Capture the cell that displays the provided text and extract its (x, y) central coordinate. 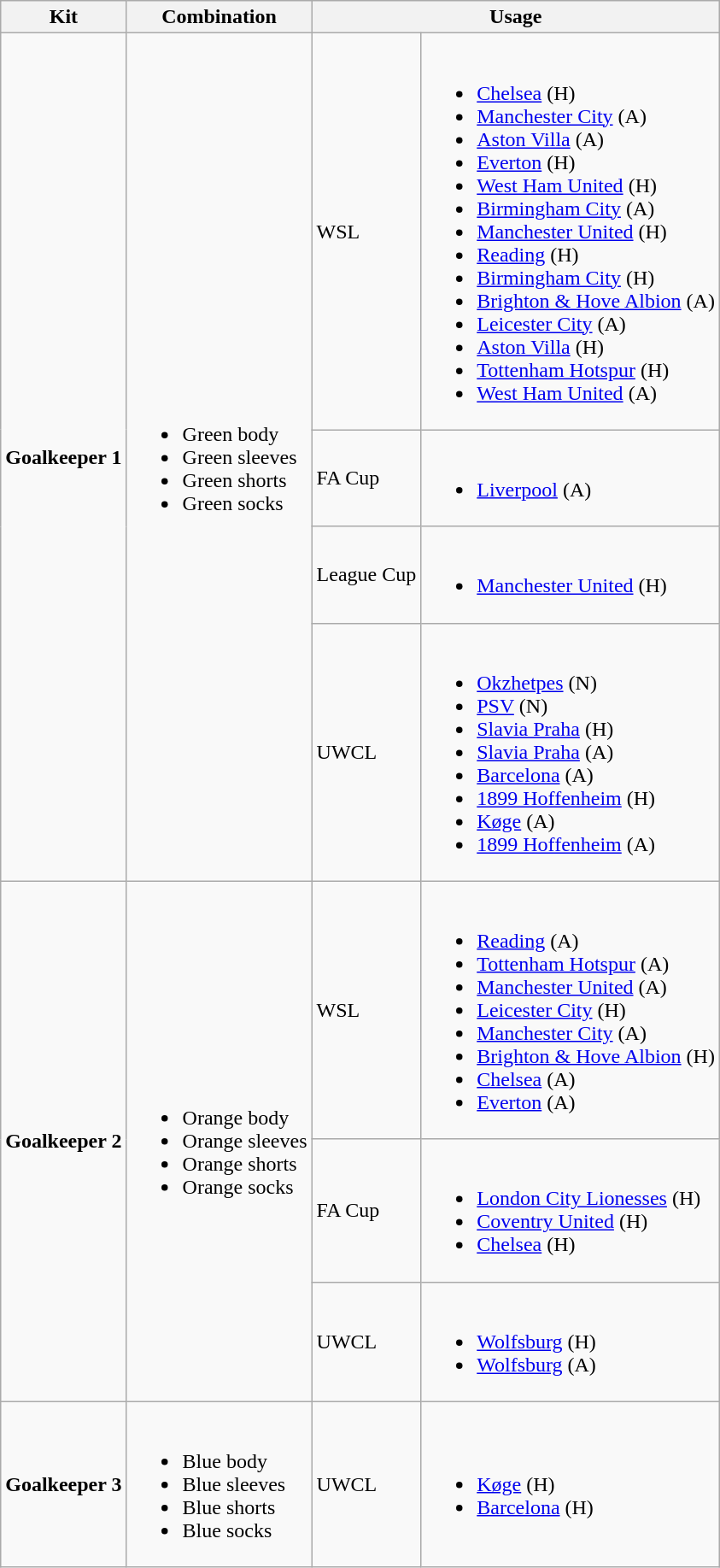
Goalkeeper 1 (63, 457)
Goalkeeper 3 (63, 1484)
Usage (516, 17)
London City Lionesses (H)Coventry United (H)Chelsea (H) (571, 1210)
Orange bodyOrange sleevesOrange shortsOrange socks (219, 1142)
Reading (A)Tottenham Hotspur (A)Manchester United (A)Leicester City (H)Manchester City (A)Brighton & Hove Albion (H)Chelsea (A)Everton (A) (571, 1010)
Green bodyGreen sleevesGreen shortsGreen socks (219, 457)
Goalkeeper 2 (63, 1142)
League Cup (366, 574)
Kit (63, 17)
Blue bodyBlue sleevesBlue shortsBlue socks (219, 1484)
Okzhetpes (N)PSV (N)Slavia Praha (H)Slavia Praha (A)Barcelona (A)1899 Hoffenheim (H)Køge (A)1899 Hoffenheim (A) (571, 752)
Liverpool (A) (571, 479)
Manchester United (H) (571, 574)
Wolfsburg (H)Wolfsburg (A) (571, 1342)
Combination (219, 17)
Køge (H)Barcelona (H) (571, 1484)
